Provide the [x, y] coordinate of the cell's center where the given text is located.  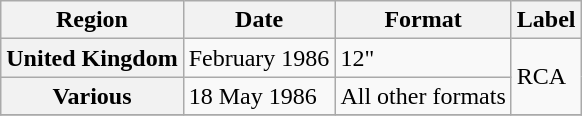
February 1986 [259, 58]
RCA [546, 77]
Date [259, 20]
Format [423, 20]
Label [546, 20]
All other formats [423, 96]
Various [92, 96]
United Kingdom [92, 58]
18 May 1986 [259, 96]
Region [92, 20]
12" [423, 58]
